Provide the (X, Y) coordinate of the cell's center where the given text is located.  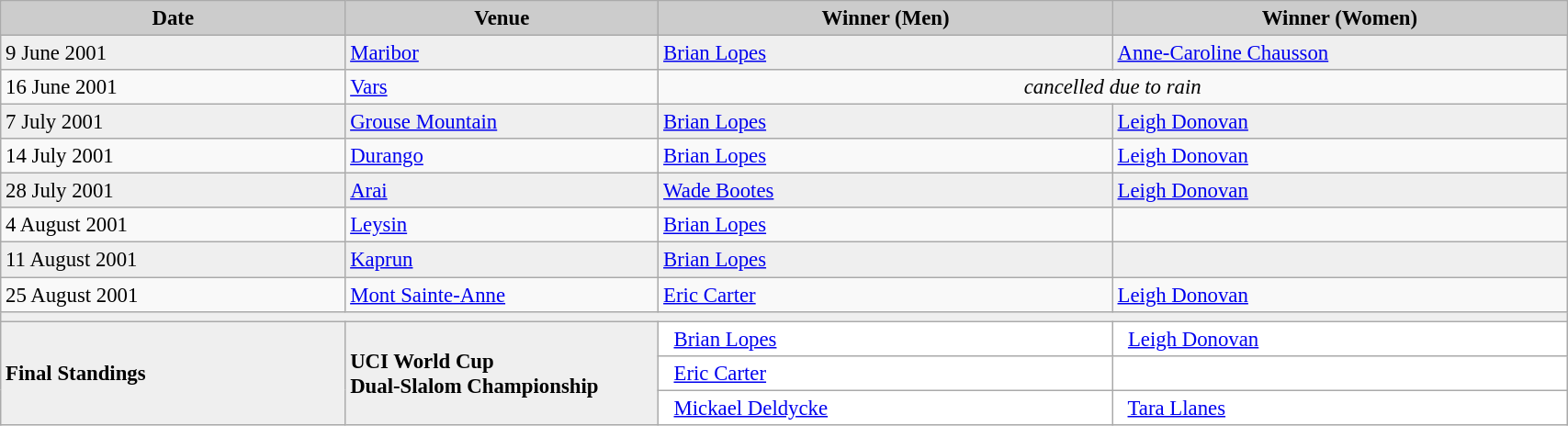
Venue (502, 18)
Final Standings (173, 373)
4 August 2001 (173, 225)
UCI World Cup Dual-Slalom Championship (502, 373)
Leysin (502, 225)
Wade Bootes (886, 191)
28 July 2001 (173, 191)
Maribor (502, 53)
Grouse Mountain (502, 122)
16 June 2001 (173, 87)
Winner (Men) (886, 18)
25 August 2001 (173, 295)
Mont Sainte-Anne (502, 295)
Anne-Caroline Chausson (1339, 53)
Durango (502, 156)
7 July 2001 (173, 122)
Date (173, 18)
Tara Llanes (1339, 408)
Vars (502, 87)
14 July 2001 (173, 156)
11 August 2001 (173, 260)
Mickael Deldycke (886, 408)
9 June 2001 (173, 53)
Winner (Women) (1339, 18)
Arai (502, 191)
Kaprun (502, 260)
cancelled due to rain (1113, 87)
